Identify which cell holds the provided text, then report its [X, Y] central coordinate. 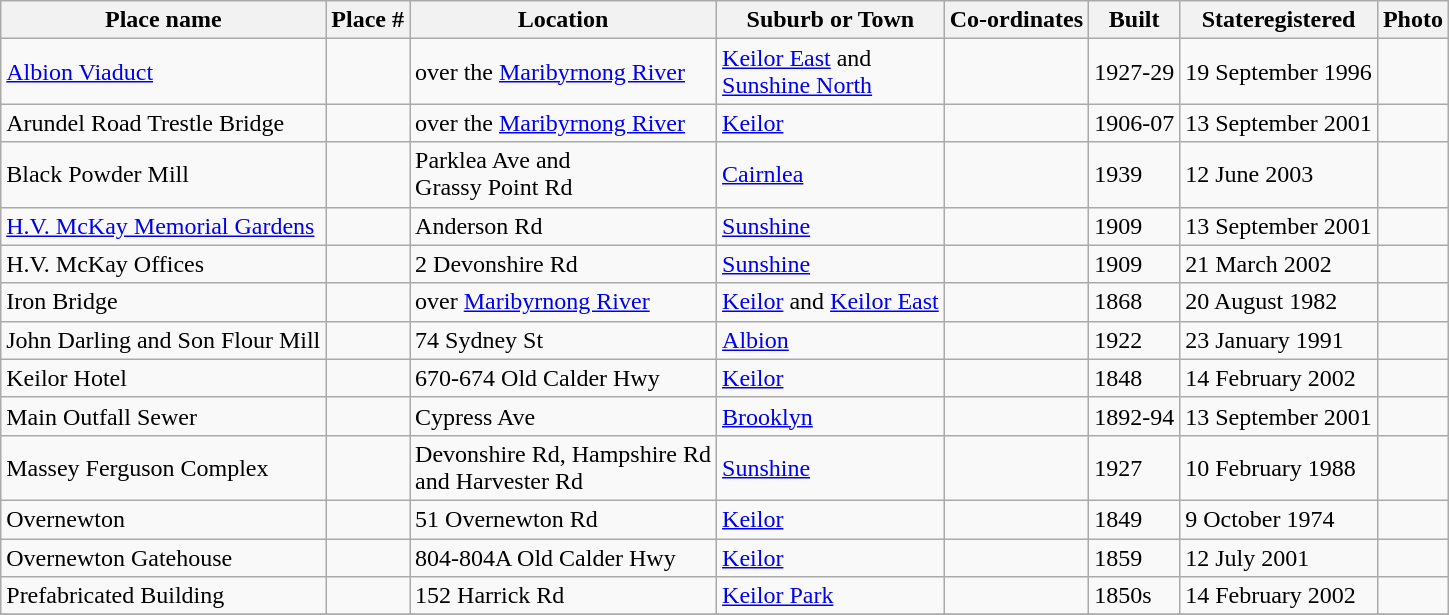
H.V. McKay Offices [164, 264]
1927 [1134, 468]
1848 [1134, 378]
Black Powder Mill [164, 174]
23 January 1991 [1279, 340]
Massey Ferguson Complex [164, 468]
Keilor Hotel [164, 378]
Arundel Road Trestle Bridge [164, 123]
Prefabricated Building [164, 596]
19 September 1996 [1279, 72]
Photo [1412, 20]
Overnewton Gatehouse [164, 557]
152 Harrick Rd [564, 596]
Keilor East andSunshine North [831, 72]
20 August 1982 [1279, 302]
Parklea Ave and Grassy Point Rd [564, 174]
John Darling and Son Flour Mill [164, 340]
12 July 2001 [1279, 557]
1892-94 [1134, 416]
Stateregistered [1279, 20]
1859 [1134, 557]
Iron Bridge [164, 302]
Cairnlea [831, 174]
Place # [368, 20]
Brooklyn [831, 416]
10 February 1988 [1279, 468]
1939 [1134, 174]
Devonshire Rd, Hampshire Rd and Harvester Rd [564, 468]
670-674 Old Calder Hwy [564, 378]
9 October 1974 [1279, 519]
1850s [1134, 596]
Overnewton [164, 519]
Suburb or Town [831, 20]
1868 [1134, 302]
2 Devonshire Rd [564, 264]
Albion Viaduct [164, 72]
51 Overnewton Rd [564, 519]
Location [564, 20]
Albion [831, 340]
804-804A Old Calder Hwy [564, 557]
Place name [164, 20]
Co-ordinates [1016, 20]
1906-07 [1134, 123]
21 March 2002 [1279, 264]
1927-29 [1134, 72]
Built [1134, 20]
Main Outfall Sewer [164, 416]
12 June 2003 [1279, 174]
Keilor Park [831, 596]
74 Sydney St [564, 340]
Keilor and Keilor East [831, 302]
1849 [1134, 519]
Anderson Rd [564, 226]
Cypress Ave [564, 416]
H.V. McKay Memorial Gardens [164, 226]
over Maribyrnong River [564, 302]
1922 [1134, 340]
